Return the (x, y) coordinate for the center point of the cell that contains the specified text.  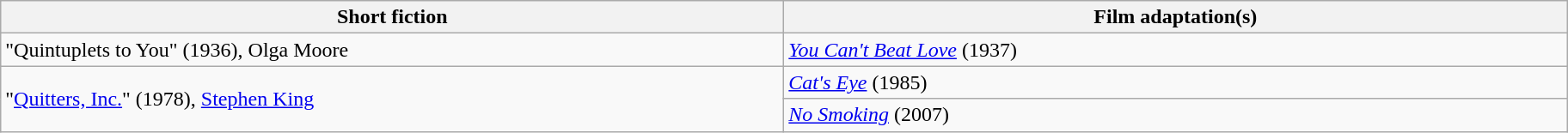
Cat's Eye (1985) (1176, 82)
"Quintuplets to You" (1936), Olga Moore (392, 50)
You Can't Beat Love (1937) (1176, 50)
No Smoking (2007) (1176, 115)
Short fiction (392, 17)
"Quitters, Inc." (1978), Stephen King (392, 99)
Film adaptation(s) (1176, 17)
